From the cell containing the given text, extract its center point as [x, y] coordinate. 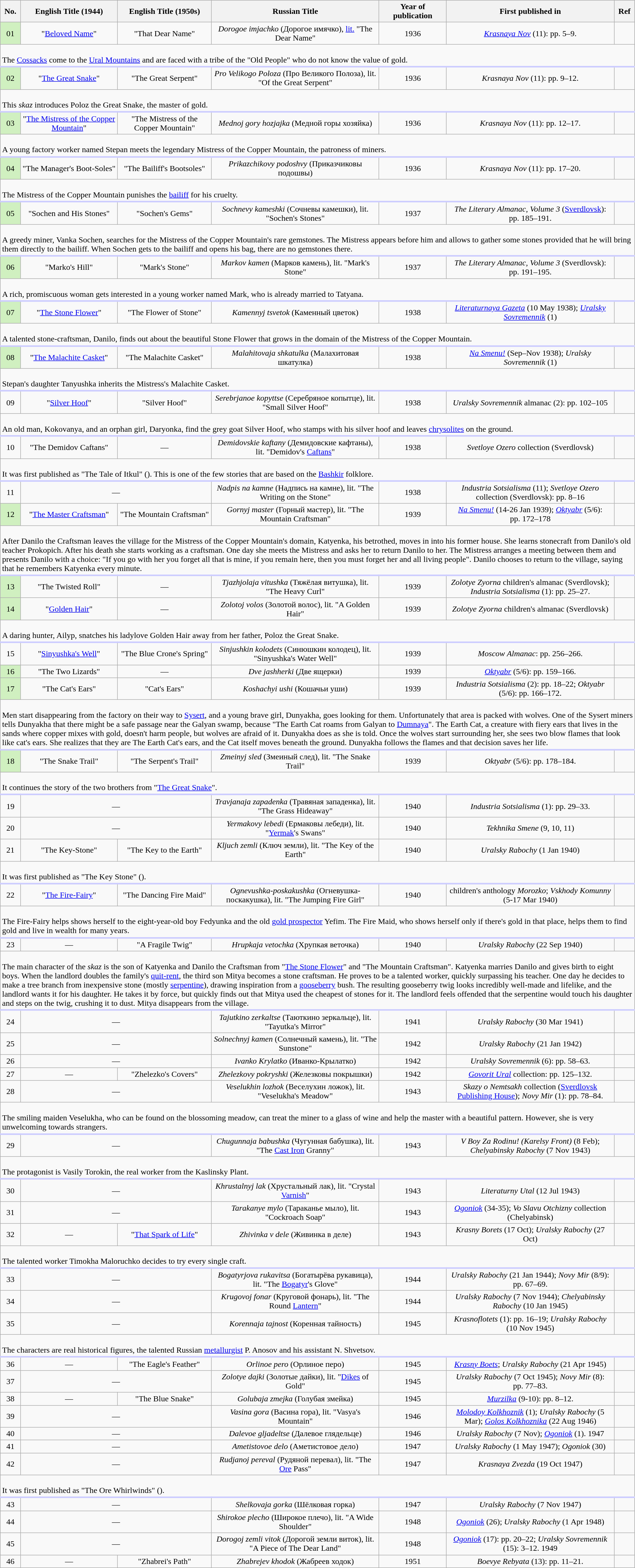
The talented worker Timokha Maloruchko decides to try every single craft. [318, 1257]
Year of publication [413, 11]
02 [10, 78]
Zolotye Zyorna children's almanac (Sverdlovsk); Industria Sotsialisma (1): pp. 25–27. [530, 587]
03 [10, 123]
"The Twisted Roll" [69, 587]
English Title (1944) [69, 11]
Kamennyj tsvetok (Каменный цветок) [295, 312]
It continues the story of the two brothers from "The Great Snake". [318, 784]
This skaz introduces Poloz the Great Snake, the master of gold. [318, 101]
25 [10, 1043]
39 [10, 1416]
46 [10, 1561]
"The Serpent's Trail" [164, 761]
Ref [625, 11]
08 [10, 357]
"The Dancing Fire Maid" [164, 895]
Uralsky Rabochy (22 Sep 1940) [530, 945]
It was first published as "The Ore Whirlwinds" (). [318, 1486]
"Mark's Stone" [164, 267]
Dalevoe gljadeltse (Далевое глядельце) [295, 1434]
Oktyabr (5/6): pp. 159–166. [530, 671]
37 [10, 1381]
Tekhnika Smene (9, 10, 11) [530, 828]
Zhelezkovy pokryshki (Железковы покрышки) [295, 1074]
"The Fire-Fairy" [69, 895]
Molodoy Kolkhoznik (1); Uralsky Rabochy (5 Mar); Golos Kolkhoznika (22 Aug 1946) [530, 1416]
"The Blue Snake" [164, 1399]
"The Two Lizards" [69, 671]
38 [10, 1399]
Krasnaya Nov (11): pp. 5–9. [530, 33]
Uralsky Rabochy (7 Nov 1947) [530, 1504]
Uralsky Sovremennik (6): pp. 58–63. [530, 1061]
"Sochen and His Stones" [69, 213]
children's anthology Morozko; Vskhody Komunny (5-17 Mar 1940) [530, 895]
Vasina gora (Васина гора), lit. "Vasya's Mountain" [295, 1416]
Na Smenu! (14-26 Jan 1939); Oktyabr (5/6): pp. 172–178 [530, 515]
Literaturnaya Gazeta (10 May 1938); Uralsky Sovremennik (1) [530, 312]
Oktyabr (5/6): pp. 178–184. [530, 761]
Russian Title [295, 11]
A young factory worker named Stepan meets the legendary Mistress of the Copper Mountain, the patroness of miners. [318, 145]
10 [10, 447]
Krasnoflotets (1): pp. 16–19; Uralsky Rabochy (10 Nov 1945) [530, 1323]
Na Smenu! (Sep–Nov 1938); Uralsky Sovremennik (1) [530, 357]
A daring hunter, Ailyp, snatches his ladylove Golden Hair away from her father, Poloz the Great Snake. [318, 631]
18 [10, 761]
Pro Velikogo Poloza (Про Великого Полоза), lit. "Of the Great Serpent" [295, 78]
Zolotye dajki (Золотые дайки), lit. "Dikes of Gold" [295, 1381]
Ogoniok (17): pp. 20–22; Uralsky Sovremennik (15): 3–12. 1949 [530, 1544]
Ametistovoe delo (Аметистовое дело) [295, 1447]
Dorogoj zemli vitok (Дорогой земли виток), lit. "A Piece of The Dear Land" [295, 1544]
1941 [413, 1022]
Krasnaya Nov (11): pp. 12–17. [530, 123]
Tarakanye mylo (Тараканье мыло), lit. "Cockroach Soap" [295, 1212]
Tajutkino zerkaltse (Таюткино зеркальце), lit. "Tayutka's Mirror" [295, 1022]
44 [10, 1522]
31 [10, 1212]
English Title (1950s) [164, 11]
Uralsky Rabochy (7 Nov 1944); Chelyabinsky Rabochy (10 Jan 1945) [530, 1302]
The Mistress of the Copper Mountain punishes the bailiff for his cruelty. [318, 191]
A talented stone-craftsman, Danilo, finds out about the beautiful Stone Flower that grows in the domain of the Mistress of the Copper Mountain. [318, 335]
Uralsky Rabochy (1 May 1947); Ogoniok (30) [530, 1447]
Uralsky Rabochy (30 Mar 1941) [530, 1022]
Golubaja zmejka (Голубая змейка) [295, 1399]
16 [10, 671]
"The Great Snake" [69, 78]
28 [10, 1091]
13 [10, 587]
"Zhelezko's Covers" [164, 1074]
"The Master Craftsman" [69, 515]
"Golden Hair" [69, 609]
Uralsky Rabochy (21 Jan 1942) [530, 1043]
The characters are real historical figures, the talented Russian metallurgist P. Anosov and his assistant N. Shvetsov. [318, 1346]
19 [10, 806]
Krasny Borets (17 Oct); Uralsky Rabochy (27 Oct) [530, 1235]
Yermakovy lebedi (Ермаковы лебеди), lit. "Yermak's Swans" [295, 828]
07 [10, 312]
"The Mountain Craftsman" [164, 515]
Demidovskie kaftany (Демидовские кафтаны), lit. "Demidov's Caftans" [295, 447]
Zolotoj volos (Золотой волос), lit. "A Golden Hair" [295, 609]
29 [10, 1145]
Uralsky Rabochy (21 Jan 1944); Novy Mir (8/9): pp. 67–69. [530, 1279]
Krasnaya Zvezda (19 Oct 1947) [530, 1464]
The protagonist is Vasily Torokin, the real worker from the Kaslinsky Plant. [318, 1168]
It was first published as "The Tale of Itkul" (). This is one of the few stories that are based on the Bashkir folklore. [318, 470]
"Cat's Ears" [164, 689]
Solnechnyj kamen (Солнечный камень), lit. "The Sunstone" [295, 1043]
Tjazhjolaja vitushka (Тяжёлая витушка), lit. "The Heavy Сurl" [295, 587]
01 [10, 33]
Govorit Ural collection: pp. 125–132. [530, 1074]
Ogoniok (34-35); Vo Slavu Otchizny collection (Chelyabinsk) [530, 1212]
Ognevushka-poskakushka (Огневушка-поскакушка), lit. "The Jumping Fire Girl" [295, 895]
No. [10, 11]
20 [10, 828]
26 [10, 1061]
Ivanko Krylatko (Иванко-Крылатко) [295, 1061]
"The Flower of Stone" [164, 312]
"The Great Serpent" [164, 78]
27 [10, 1074]
A rich, promiscuous woman gets interested in a young worker named Mark, who is already married to Tatyana. [318, 290]
22 [10, 895]
Zhivinka v dele (Живинка в деле) [295, 1235]
Korennaja tajnost (Коренная тайность) [295, 1323]
The Cossacks come to the Ural Mountains and are faced with a tribe of the "Old People" who do not know the value of gold. [318, 55]
It was first published as "The Key Stone" (). [318, 872]
09 [10, 402]
"Zhabrei's Path" [164, 1561]
First published in [530, 11]
The Literary Almanac, Volume 3 (Sverdlovsk): pp. 191–195. [530, 267]
Bogatyrjova rukavitsa (Богатырёва рукавица), lit. "The Bogatyr's Glove" [295, 1279]
Moscow Almanac: pp. 256–266. [530, 654]
Industria Sotsialisma (11); Svetloye Ozero collection (Sverdlovsk): pp. 8–16 [530, 492]
"Sochen's Gems" [164, 213]
"The Demidov Caftans" [69, 447]
Zhabrejev khodok (Жабреев ходок) [295, 1561]
Murzilka (9-10): pp. 8–12. [530, 1399]
34 [10, 1302]
"The Stone Flower" [69, 312]
Ogoniok (26); Uralsky Rabochy (1 Apr 1948) [530, 1522]
11 [10, 492]
Krugovoj fonar (Круговой фонарь), lit. "The Round Lantern" [295, 1302]
15 [10, 654]
Chugunnaja babushka (Чугунная бабушка), lit. "The Cast Iron Granny" [295, 1145]
Hrupkaja vetochka (Хрупкая веточка) [295, 945]
Gornyj master (Горный мастер), lit. "The Mountain Craftsman" [295, 515]
40 [10, 1434]
Nadpis na kamne (Надпись на камне), lit. "The Writing on the Stone" [295, 492]
Khrustalnyj lak (Хрустальный лак), lit. "Crystal Varnish" [295, 1190]
17 [10, 689]
43 [10, 1504]
Krasny Boets; Uralsky Rabochy (21 Apr 1945) [530, 1364]
41 [10, 1447]
"The Key to the Earth" [164, 850]
1951 [413, 1561]
Koshachyi ushi (Кошачьи уши) [295, 689]
Industria Sotsialisma (2): pp. 18–22; Oktyabr (5/6): pp. 166–172. [530, 689]
The Literary Almanac, Volume 3 (Sverdlovsk): pp. 185–191. [530, 213]
21 [10, 850]
45 [10, 1544]
Shirokoe plecho (Широкое плечо), lit. "A Wide Shoulder" [295, 1522]
Uralsky Rabochy (7 Oct 1945); Novy Mir (8): pp. 77–83. [530, 1381]
Sinjushkin kolodets (Синюшкин колодец), lit. "Sinyushka's Water Well" [295, 654]
"That Dear Name" [164, 33]
Uralsky Sovremennik almanac (2): pp. 102–105 [530, 402]
Dorogoe imjachko (Дорогое имячко), lit. "The Dear Name" [295, 33]
"The Eagle's Feather" [164, 1364]
"The Manager's Boot-Soles" [69, 168]
"The Snake Trail" [69, 761]
14 [10, 609]
Zmeinyj sled (Змеиный след), lit. "The Snake Trail" [295, 761]
"That Spark of Life" [164, 1235]
Industria Sotsialisma (1): pp. 29–33. [530, 806]
Uralsky Rabochy (1 Jan 1940) [530, 850]
Orlinoe pero (Орлиное перо) [295, 1364]
32 [10, 1235]
Mednoj gory hozjajka (Медной горы хозяйка) [295, 123]
Skazy o Nemtsakh collection (Sverdlovsk Publishing House); Novy Mir (1): pp. 78–84. [530, 1091]
24 [10, 1022]
"Sinyushka's Well" [69, 654]
Svetloye Ozero collection (Sverdlovsk) [530, 447]
Malahitovaja shkatulka (Малахитовая шкатулка) [295, 357]
Literaturny Utal (12 Jul 1943) [530, 1190]
Dve jashherki (Две ящерки) [295, 671]
Kljuch zemli (Ключ земли), lit. "The Key of the Earth" [295, 850]
Shelkovaja gorka (Шёлковая горка) [295, 1504]
"Marko's Hill" [69, 267]
"The Key-Stone" [69, 850]
"Beloved Name" [69, 33]
42 [10, 1464]
Krasnaya Nov (11): pp. 9–12. [530, 78]
V Boy Za Rodinu! (Karelsy Front) (8 Feb); Chelyabinsky Rabochy (7 Nov 1943) [530, 1145]
23 [10, 945]
"A Fragile Twig" [164, 945]
04 [10, 168]
12 [10, 515]
35 [10, 1323]
Serebrjanoe kopyttse (Серебряное копытце), lit. "Small Silver Hoof" [295, 402]
Rudjanoj pereval (Рудяной перевал), lit. "The Ore Pass" [295, 1464]
Travjanaja zapadenka (Травяная западенка), lit. "The Grass Hideaway" [295, 806]
Prikazchikovy podoshvy (Приказчиковы подошвы) [295, 168]
"The Bailiff's Bootsoles" [164, 168]
06 [10, 267]
36 [10, 1364]
Zolotye Zyorna children's almanac (Sverdlovsk) [530, 609]
05 [10, 213]
Veselukhin lozhok (Веселухин ложок), lit. "Veselukha's Meadow" [295, 1091]
Krasnaya Nov (11): pp. 17–20. [530, 168]
Sochnevy kameshki (Сочневы камешки), lit. "Sochen's Stones" [295, 213]
33 [10, 1279]
Boevye Rebyata (13): pp. 11–21. [530, 1561]
Markov kamen (Марков камень), lit. "Mark's Stone" [295, 267]
Uralsky Rabochy (7 Nov); Ogoniok (1). 1947 [530, 1434]
"The Cat's Ears" [69, 689]
"The Blue Crone's Spring" [164, 654]
30 [10, 1190]
Stepan's daughter Tanyushka inherits the Mistress's Malachite Casket. [318, 380]
